Scan for the cell matching the given text and deliver its (X, Y) coordinate at center. 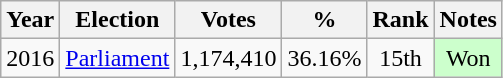
Year (30, 20)
36.16% (324, 58)
Votes (228, 20)
Parliament (118, 58)
Won (468, 58)
Notes (468, 20)
% (324, 20)
1,174,410 (228, 58)
Election (118, 20)
2016 (30, 58)
15th (400, 58)
Rank (400, 20)
